Find where the given text appears and provide that cell's center as (x, y) coordinate. 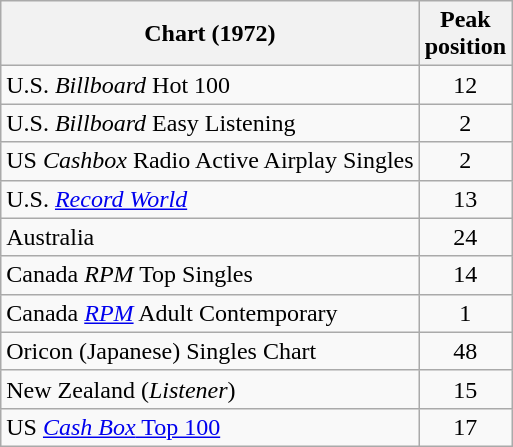
15 (465, 389)
Peakposition (465, 34)
US Cashbox Radio Active Airplay Singles (210, 161)
14 (465, 275)
24 (465, 237)
12 (465, 85)
13 (465, 199)
U.S. Record World (210, 199)
Oricon (Japanese) Singles Chart (210, 351)
48 (465, 351)
17 (465, 427)
US Cash Box Top 100 (210, 427)
New Zealand (Listener) (210, 389)
Chart (1972) (210, 34)
1 (465, 313)
U.S. Billboard Hot 100 (210, 85)
U.S. Billboard Easy Listening (210, 123)
Canada RPM Adult Contemporary (210, 313)
Canada RPM Top Singles (210, 275)
Australia (210, 237)
